Scan for the cell matching the given text and deliver its [x, y] coordinate at center. 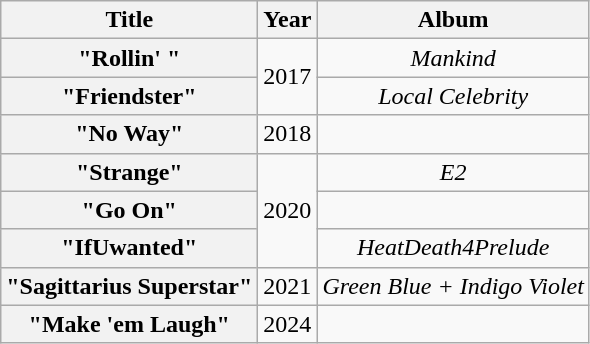
"Sagittarius Superstar" [130, 286]
"Make 'em Laugh" [130, 324]
2018 [288, 134]
"No Way" [130, 134]
HeatDeath4Prelude [454, 248]
2020 [288, 210]
Local Celebrity [454, 96]
Green Blue + Indigo Violet [454, 286]
"Rollin' " [130, 58]
2024 [288, 324]
2017 [288, 77]
2021 [288, 286]
Year [288, 20]
Mankind [454, 58]
"IfUwanted" [130, 248]
Album [454, 20]
"Strange" [130, 172]
E2 [454, 172]
"Go On" [130, 210]
Title [130, 20]
"Friendster" [130, 96]
